Identify which cell holds the provided text, then report its (x, y) central coordinate. 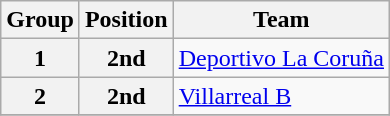
Position (126, 20)
Team (281, 20)
2 (40, 96)
Villarreal B (281, 96)
1 (40, 58)
Group (40, 20)
Deportivo La Coruña (281, 58)
